Output the [X, Y] coordinate of the center of the cell containing the given text.  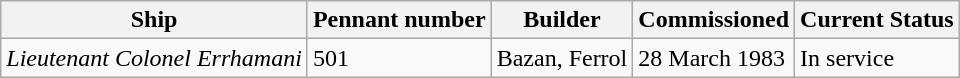
Builder [562, 20]
501 [399, 58]
Pennant number [399, 20]
Current Status [878, 20]
Bazan, Ferrol [562, 58]
Lieutenant Colonel Errhamani [154, 58]
Commissioned [714, 20]
Ship [154, 20]
28 March 1983 [714, 58]
In service [878, 58]
